Return the (X, Y) coordinate for the center point of the cell that contains the specified text.  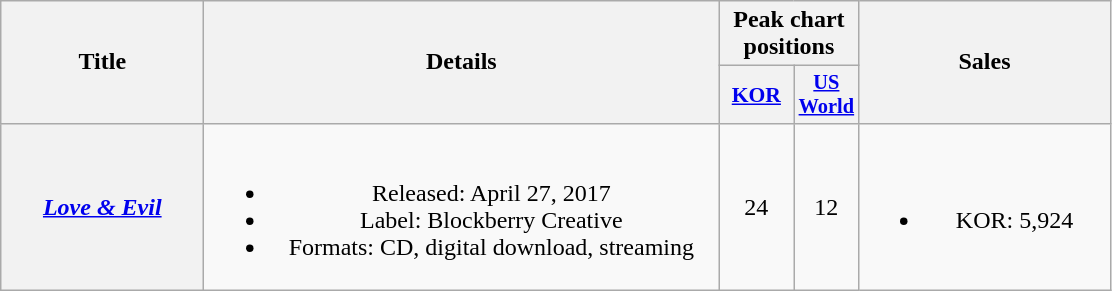
KOR: 5,924 (984, 206)
Released: April 27, 2017Label: Blockberry CreativeFormats: CD, digital download, streaming (462, 206)
Love & Evil (102, 206)
12 (826, 206)
24 (756, 206)
USWorld (826, 95)
Title (102, 62)
Details (462, 62)
Peak chart positions (789, 34)
KOR (756, 95)
Sales (984, 62)
